Identify which cell holds the provided text, then report its [x, y] central coordinate. 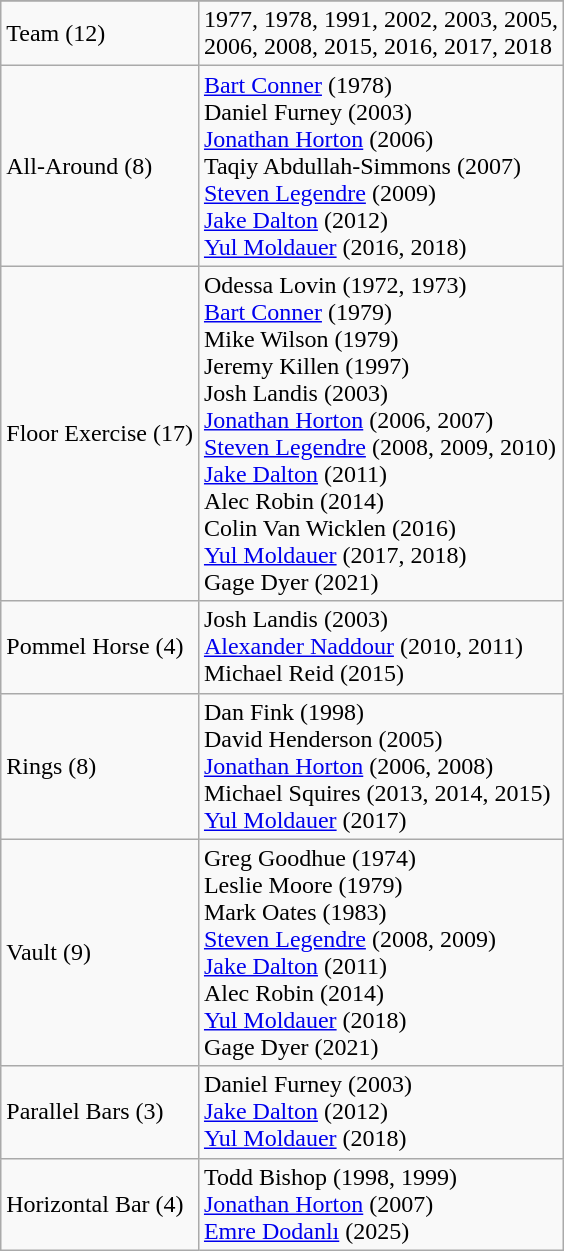
All-Around (8) [100, 166]
Todd Bishop (1998, 1999)Jonathan Horton (2007)Emre Dodanlı (2025) [380, 1204]
Dan Fink (1998)David Henderson (2005)Jonathan Horton (2006, 2008)Michael Squires (2013, 2014, 2015)Yul Moldauer (2017) [380, 766]
Team (12) [100, 34]
Horizontal Bar (4) [100, 1204]
Josh Landis (2003)Alexander Naddour (2010, 2011)Michael Reid (2015) [380, 647]
Pommel Horse (4) [100, 647]
Vault (9) [100, 952]
Daniel Furney (2003)Jake Dalton (2012)Yul Moldauer (2018) [380, 1112]
Parallel Bars (3) [100, 1112]
Floor Exercise (17) [100, 434]
Rings (8) [100, 766]
1977, 1978, 1991, 2002, 2003, 2005,2006, 2008, 2015, 2016, 2017, 2018 [380, 34]
